Detect which cell encompasses the target text, then output its (x, y) center coordinate. 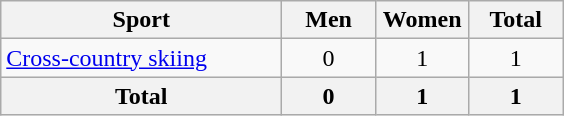
Men (329, 20)
Sport (142, 20)
Cross-country skiing (142, 58)
Women (422, 20)
